Return [x, y] of the center of cell containing provided text 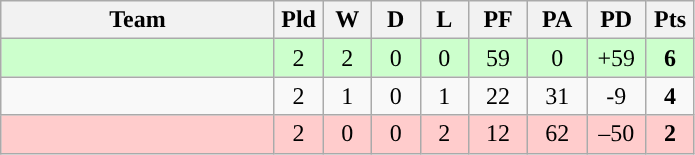
W [348, 20]
12 [498, 134]
+59 [616, 58]
31 [558, 96]
PF [498, 20]
4 [670, 96]
Pts [670, 20]
Pld [298, 20]
-9 [616, 96]
6 [670, 58]
22 [498, 96]
–50 [616, 134]
D [396, 20]
L [444, 20]
PD [616, 20]
PA [558, 20]
62 [558, 134]
59 [498, 58]
Team [138, 20]
